Return the (X, Y) coordinate for the center point of the cell that contains the specified text.  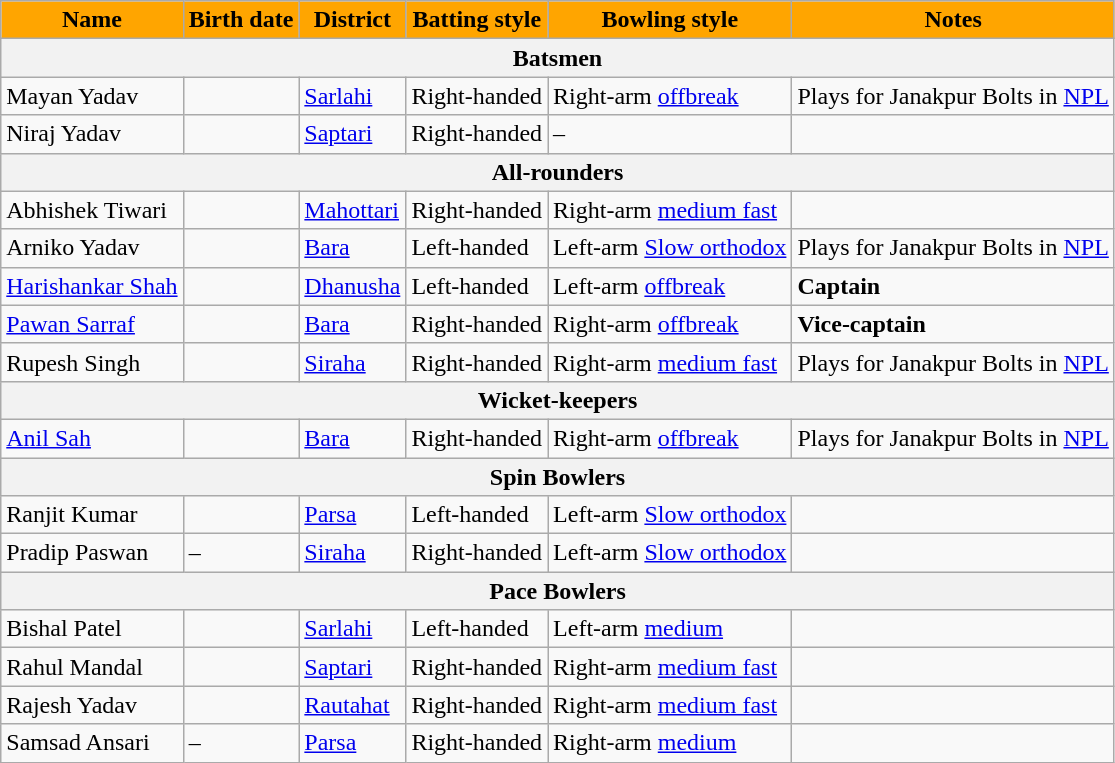
Bishal Patel (92, 629)
Name (92, 20)
Rajesh Yadav (92, 705)
District (352, 20)
Rahul Mandal (92, 667)
Right-arm medium (670, 743)
Left-arm medium (670, 629)
Captain (953, 286)
Niraj Yadav (92, 134)
Vice-captain (953, 324)
Spin Bowlers (558, 477)
Mahottari (352, 210)
Pawan Sarraf (92, 324)
Arniko Yadav (92, 248)
All-rounders (558, 172)
Dhanusha (352, 286)
Birth date (241, 20)
Notes (953, 20)
Bowling style (670, 20)
Anil Sah (92, 438)
Rupesh Singh (92, 362)
Pradip Paswan (92, 553)
Mayan Yadav (92, 96)
Ranjit Kumar (92, 515)
Batsmen (558, 58)
Batting style (477, 20)
Samsad Ansari (92, 743)
Left-arm offbreak (670, 286)
Wicket-keepers (558, 400)
Rautahat (352, 705)
Abhishek Tiwari (92, 210)
Pace Bowlers (558, 591)
Harishankar Shah (92, 286)
